Scan for the cell matching the given text and deliver its (X, Y) coordinate at center. 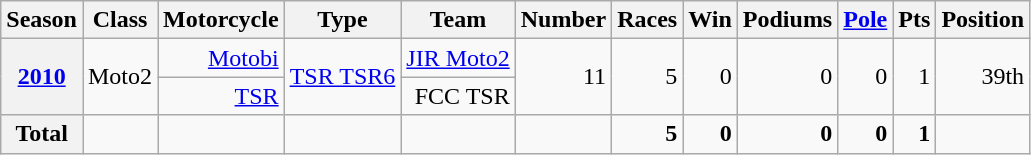
TSR TSR6 (342, 77)
Win (710, 20)
Pole (866, 20)
Pts (914, 20)
Moto2 (120, 77)
Position (983, 20)
Podiums (787, 20)
39th (983, 77)
TSR (222, 96)
11 (563, 77)
JIR Moto2 (458, 58)
Motobi (222, 58)
Season (42, 20)
Total (42, 134)
Races (648, 20)
FCC TSR (458, 96)
Type (342, 20)
Motorcycle (222, 20)
2010 (42, 77)
Team (458, 20)
Number (563, 20)
Class (120, 20)
